Determine the [x, y] coordinate at the center of the cell enclosing the given text.  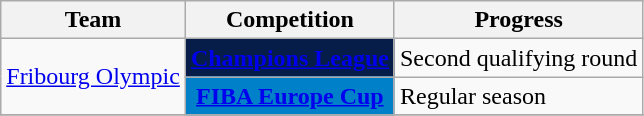
Progress [518, 20]
Champions League [290, 58]
Fribourg Olympic [94, 77]
Team [94, 20]
Second qualifying round [518, 58]
Regular season [518, 96]
FIBA Europe Cup [290, 96]
Competition [290, 20]
